Search for the cell housing the specified text and yield its (x, y) center coordinate. 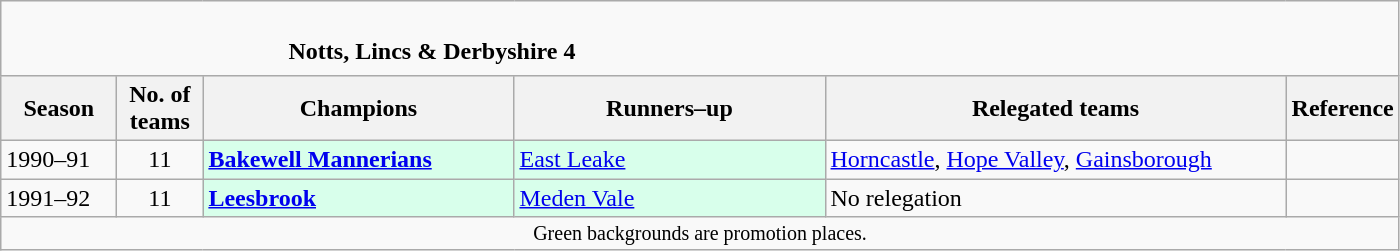
1991–92 (59, 197)
No relegation (1056, 197)
Bakewell Mannerians (358, 159)
Meden Vale (670, 197)
1990–91 (59, 159)
Runners–up (670, 108)
Green backgrounds are promotion places. (700, 234)
Reference (1342, 108)
No. of teams (160, 108)
Leesbrook (358, 197)
Horncastle, Hope Valley, Gainsborough (1056, 159)
Season (59, 108)
East Leake (670, 159)
Relegated teams (1056, 108)
Champions (358, 108)
